Pinpoint the cell where the given text exists, returning its [x, y] midpoint coordinate. 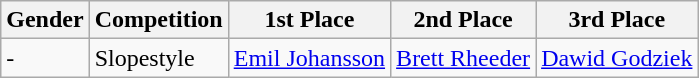
2nd Place [464, 20]
1st Place [309, 20]
Brett Rheeder [464, 58]
Competition [158, 20]
3rd Place [617, 20]
Gender [45, 20]
- [45, 58]
Emil Johansson [309, 58]
Slopestyle [158, 58]
Dawid Godziek [617, 58]
